Find where the given text appears and provide that cell's center as (X, Y) coordinate. 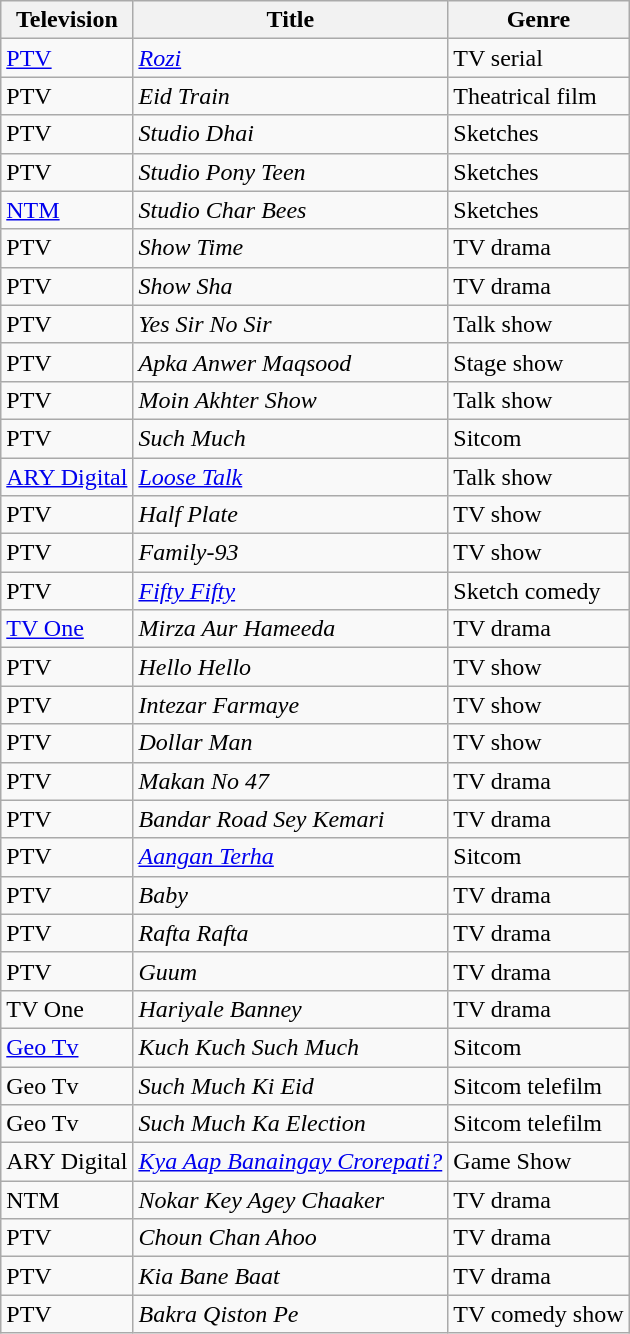
Intezar Farmaye (290, 705)
Hello Hello (290, 667)
Rafta Rafta (290, 933)
Bandar Road Sey Kemari (290, 819)
Dollar Man (290, 743)
Rozi (290, 58)
Bakra Qiston Pe (290, 1314)
Family-93 (290, 553)
Nokar Key Agey Chaaker (290, 1200)
Kya Aap Banaingay Crorepati? (290, 1162)
Stage show (538, 362)
Television (67, 20)
Show Time (290, 248)
Kuch Kuch Such Much (290, 1047)
Genre (538, 20)
Such Much Ki Eid (290, 1085)
Half Plate (290, 515)
TV comedy show (538, 1314)
Show Sha (290, 286)
Choun Chan Ahoo (290, 1238)
Sketch comedy (538, 591)
Title (290, 20)
Yes Sir No Sir (290, 324)
Studio Pony Teen (290, 172)
Makan No 47 (290, 781)
Guum (290, 971)
Such Much (290, 438)
Studio Dhai (290, 134)
Game Show (538, 1162)
Loose Talk (290, 477)
Such Much Ka Election (290, 1124)
Mirza Aur Hameeda (290, 629)
Fifty Fifty (290, 591)
Apka Anwer Maqsood (290, 362)
Kia Bane Baat (290, 1276)
Moin Akhter Show (290, 400)
Theatrical film (538, 96)
TV serial (538, 58)
Aangan Terha (290, 857)
Baby (290, 895)
Hariyale Banney (290, 1009)
Studio Char Bees (290, 210)
Eid Train (290, 96)
